Identify which cell holds the provided text, then report its [X, Y] central coordinate. 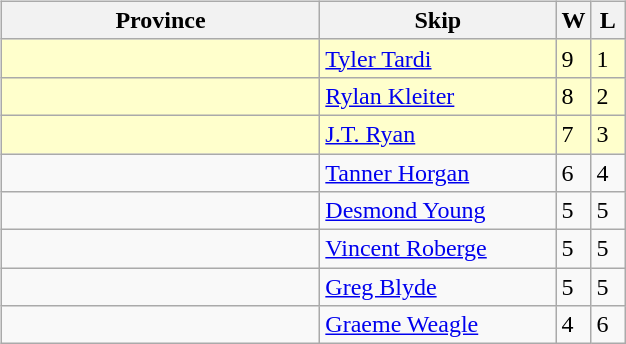
Tanner Horgan [438, 173]
W [574, 20]
Greg Blyde [438, 287]
7 [574, 134]
L [608, 20]
Desmond Young [438, 211]
J.T. Ryan [438, 134]
Province [160, 20]
3 [608, 134]
9 [574, 58]
Graeme Weagle [438, 325]
Rylan Kleiter [438, 96]
1 [608, 58]
Skip [438, 20]
2 [608, 96]
8 [574, 96]
Tyler Tardi [438, 58]
Vincent Roberge [438, 249]
